Find where the given text appears and provide that cell's center as (X, Y) coordinate. 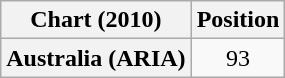
Australia (ARIA) (96, 58)
Chart (2010) (96, 20)
Position (238, 20)
93 (238, 58)
